Search for the cell housing the specified text and yield its (X, Y) center coordinate. 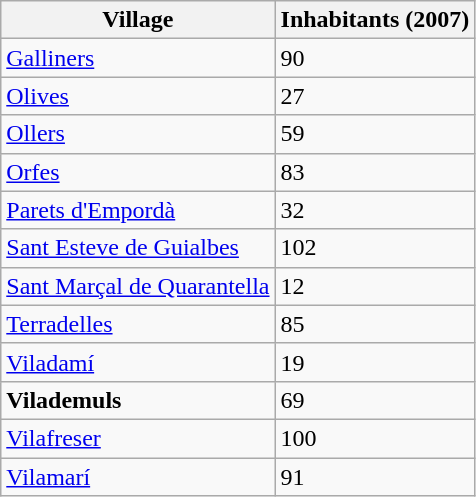
12 (375, 286)
Vilamarí (138, 477)
100 (375, 438)
90 (375, 58)
102 (375, 248)
Vilafreser (138, 438)
Sant Esteve de Guialbes (138, 248)
Terradelles (138, 324)
Sant Marçal de Quarantella (138, 286)
69 (375, 400)
32 (375, 210)
27 (375, 96)
83 (375, 172)
91 (375, 477)
Inhabitants (2007) (375, 20)
Village (138, 20)
Parets d'Empordà (138, 210)
Ollers (138, 134)
59 (375, 134)
Vilademuls (138, 400)
19 (375, 362)
Olives (138, 96)
Galliners (138, 58)
85 (375, 324)
Viladamí (138, 362)
Orfes (138, 172)
